Detect which cell encompasses the target text, then output its [X, Y] center coordinate. 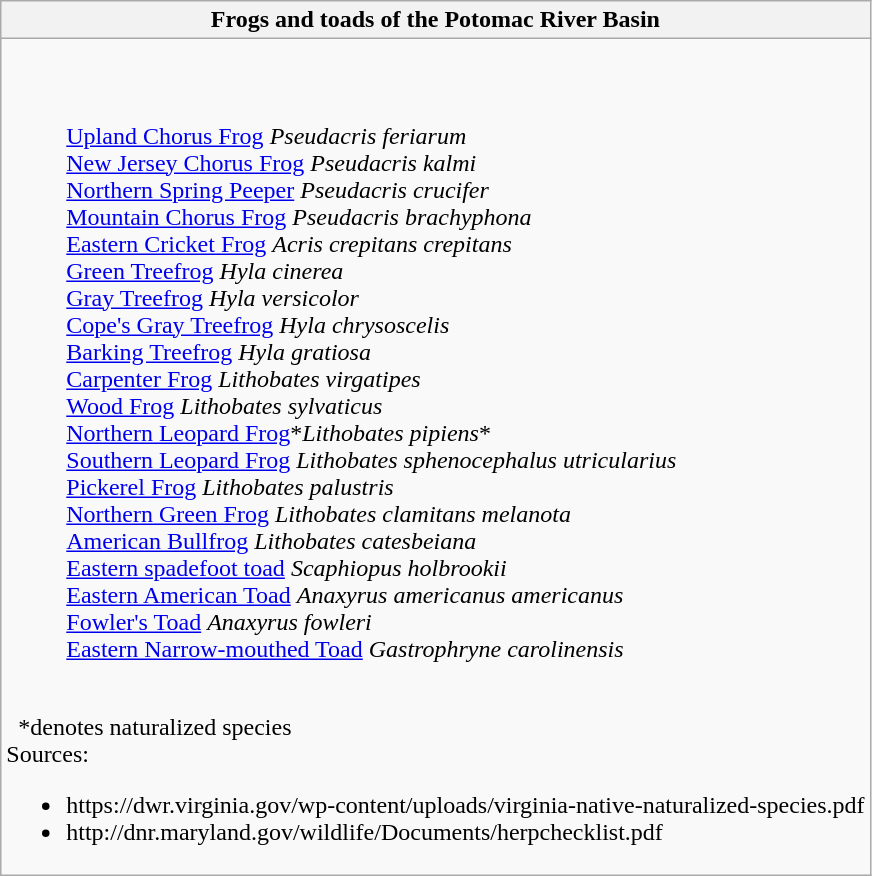
Frogs and toads of the Potomac River Basin [436, 20]
